Pinpoint the cell where the given text exists, returning its [x, y] midpoint coordinate. 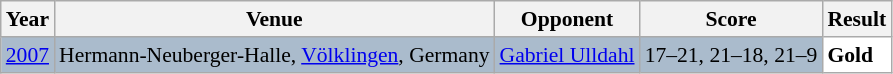
Hermann-Neuberger-Halle, Völklingen, Germany [274, 55]
Venue [274, 19]
Year [28, 19]
2007 [28, 55]
Opponent [568, 19]
Score [732, 19]
17–21, 21–18, 21–9 [732, 55]
Gold [856, 55]
Result [856, 19]
Gabriel Ulldahl [568, 55]
